Capture the cell that displays the provided text and extract its (X, Y) central coordinate. 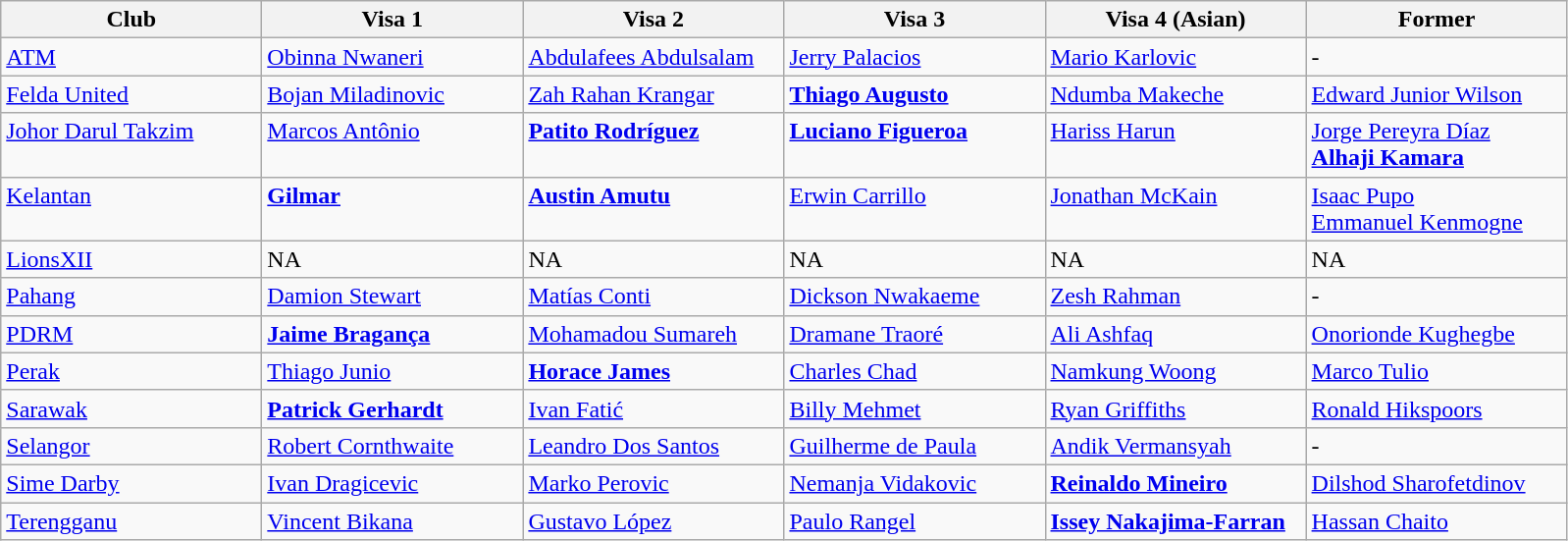
Visa 1 (392, 20)
Jorge Pereyra Díaz Alhaji Kamara (1437, 145)
Nemanja Vidakovic (915, 483)
Former (1437, 20)
Zah Rahan Krangar (653, 94)
Felda United (131, 94)
Hariss Harun (1176, 145)
Ali Ashfaq (1176, 334)
Gilmar (392, 208)
Visa 3 (915, 20)
Horace James (653, 371)
Mario Karlovic (1176, 57)
Pahang (131, 297)
Thiago Junio (392, 371)
LionsXII (131, 259)
Dickson Nwakaeme (915, 297)
Vincent Bikana (392, 521)
Matías Conti (653, 297)
Isaac Pupo Emmanuel Kenmogne (1437, 208)
Issey Nakajima-Farran (1176, 521)
Marco Tulio (1437, 371)
Andik Vermansyah (1176, 446)
Visa 4 (Asian) (1176, 20)
Gustavo López (653, 521)
Luciano Figueroa (915, 145)
Marcos Antônio (392, 145)
Erwin Carrillo (915, 208)
Jonathan McKain (1176, 208)
PDRM (131, 334)
Sarawak (131, 408)
Bojan Miladinovic (392, 94)
Austin Amutu (653, 208)
Edward Junior Wilson (1437, 94)
Dramane Traoré (915, 334)
Ronald Hikspoors (1437, 408)
Ivan Dragicevic (392, 483)
ATM (131, 57)
Namkung Woong (1176, 371)
Perak (131, 371)
Leandro Dos Santos (653, 446)
Obinna Nwaneri (392, 57)
Thiago Augusto (915, 94)
Hassan Chaito (1437, 521)
Onorionde Kughegbe (1437, 334)
Mohamadou Sumareh (653, 334)
Marko Perovic (653, 483)
Dilshod Sharofetdinov (1437, 483)
Sime Darby (131, 483)
Terengganu (131, 521)
Patrick Gerhardt (392, 408)
Paulo Rangel (915, 521)
Selangor (131, 446)
Kelantan (131, 208)
Guilherme de Paula (915, 446)
Billy Mehmet (915, 408)
Reinaldo Mineiro (1176, 483)
Jaime Bragança (392, 334)
Abdulafees Abdulsalam (653, 57)
Damion Stewart (392, 297)
Ivan Fatić (653, 408)
Ndumba Makeche (1176, 94)
Charles Chad (915, 371)
Jerry Palacios (915, 57)
Visa 2 (653, 20)
Johor Darul Takzim (131, 145)
Zesh Rahman (1176, 297)
Patito Rodríguez (653, 145)
Robert Cornthwaite (392, 446)
Ryan Griffiths (1176, 408)
Club (131, 20)
